Identify which cell holds the provided text, then report its (x, y) central coordinate. 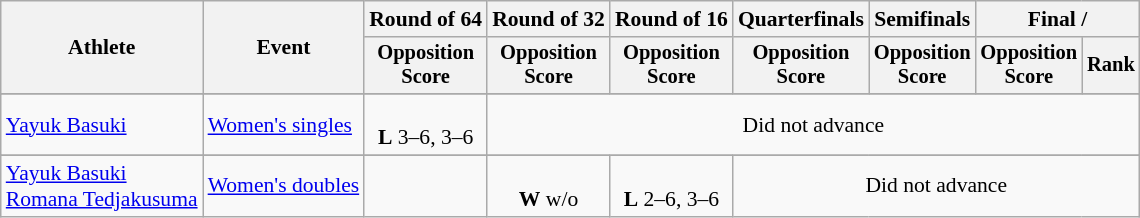
Athlete (102, 48)
Event (284, 48)
Semifinals (922, 19)
Women's doubles (284, 186)
W w/o (548, 186)
Final / (1057, 19)
L 3–6, 3–6 (426, 124)
Yayuk Basuki Romana Tedjakusuma (102, 186)
Rank (1111, 66)
L 2–6, 3–6 (672, 186)
Yayuk Basuki (102, 124)
Round of 64 (426, 19)
Women's singles (284, 124)
Quarterfinals (801, 19)
Round of 32 (548, 19)
Round of 16 (672, 19)
